Identify which cell holds the provided text, then report its [X, Y] central coordinate. 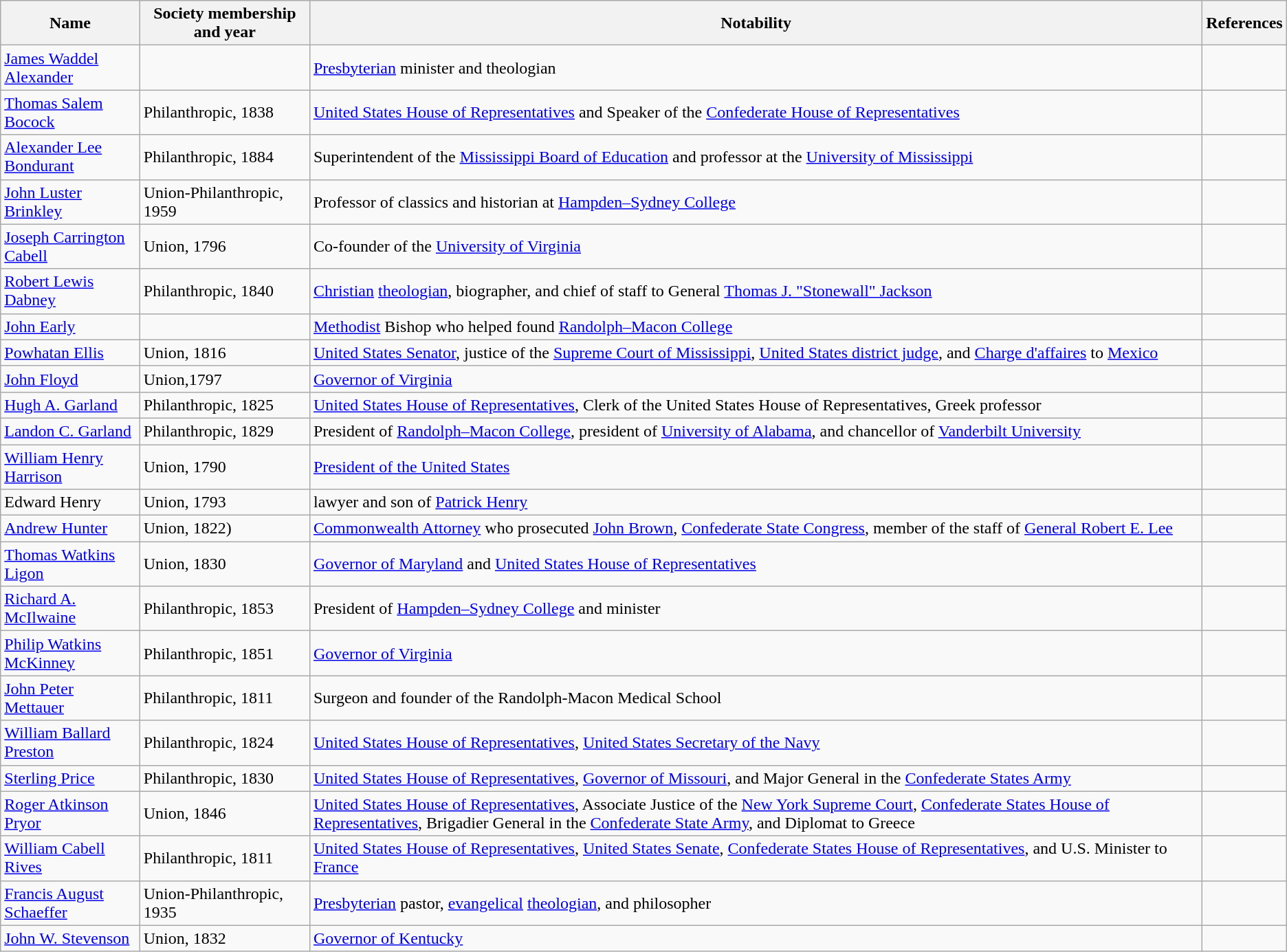
William Henry Harrison [70, 466]
Philanthropic, 1838 [224, 113]
Philanthropic, 1840 [224, 291]
Hugh A. Garland [70, 405]
United States House of Representatives, Governor of Missouri, and Major General in the Confederate States Army [756, 778]
Union, 1793 [224, 502]
Francis August Schaeffer [70, 903]
References [1244, 23]
Alexander Lee Bondurant [70, 157]
John Early [70, 326]
Presbyterian pastor, evangelical theologian, and philosopher [756, 903]
Union, 1822) [224, 529]
Union, 1832 [224, 938]
Name [70, 23]
Robert Lewis Dabney [70, 291]
Philanthropic, 1851 [224, 653]
William Cabell Rives [70, 858]
Philanthropic, 1824 [224, 742]
Commonwealth Attorney who prosecuted John Brown, Confederate State Congress, member of the staff of General Robert E. Lee [756, 529]
Philanthropic, 1829 [224, 431]
James Waddel Alexander [70, 67]
John Floyd [70, 379]
lawyer and son of Patrick Henry [756, 502]
Methodist Bishop who helped found Randolph–Macon College [756, 326]
John Peter Mettauer [70, 698]
United States House of Representatives, Clerk of the United States House of Representatives, Greek professor [756, 405]
President of the United States [756, 466]
Edward Henry [70, 502]
Union-Philanthropic, 1959 [224, 202]
Union, 1796 [224, 246]
United States Senator, justice of the Supreme Court of Mississippi, United States district judge, and Charge d'affaires to Mexico [756, 353]
Professor of classics and historian at Hampden–Sydney College [756, 202]
Richard A. McIlwaine [70, 609]
Sterling Price [70, 778]
Roger Atkinson Pryor [70, 814]
Christian theologian, biographer, and chief of staff to General Thomas J. "Stonewall" Jackson [756, 291]
Thomas Watkins Ligon [70, 564]
Union, 1790 [224, 466]
Landon C. Garland [70, 431]
United States House of Representatives, United States Secretary of the Navy [756, 742]
Governor of Kentucky [756, 938]
Society membership and year [224, 23]
John W. Stevenson [70, 938]
Union-Philanthropic, 1935 [224, 903]
Philanthropic, 1830 [224, 778]
Co-founder of the University of Virginia [756, 246]
Notability [756, 23]
John Luster Brinkley [70, 202]
Presbyterian minister and theologian [756, 67]
Union,1797 [224, 379]
William Ballard Preston [70, 742]
Thomas Salem Bocock [70, 113]
United States House of Representatives, United States Senate, Confederate States House of Representatives, and U.S. Minister to France [756, 858]
President of Randolph–Macon College, president of University of Alabama, and chancellor of Vanderbilt University [756, 431]
Philanthropic, 1825 [224, 405]
Union, 1846 [224, 814]
President of Hampden–Sydney College and minister [756, 609]
Philanthropic, 1884 [224, 157]
Philanthropic, 1853 [224, 609]
Andrew Hunter [70, 529]
Joseph Carrington Cabell [70, 246]
United States House of Representatives and Speaker of the Confederate House of Representatives [756, 113]
Powhatan Ellis [70, 353]
Surgeon and founder of the Randolph-Macon Medical School [756, 698]
Superintendent of the Mississippi Board of Education and professor at the University of Mississippi [756, 157]
Governor of Maryland and United States House of Representatives [756, 564]
Philip Watkins McKinney [70, 653]
Union, 1816 [224, 353]
Union, 1830 [224, 564]
